Determine the [X, Y] coordinate at the center of the cell enclosing the given text.  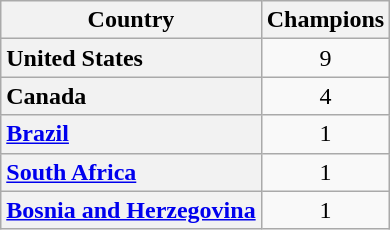
Country [131, 20]
Bosnia and Herzegovina [131, 210]
United States [131, 58]
9 [325, 58]
4 [325, 96]
Brazil [131, 134]
Champions [325, 20]
Canada [131, 96]
South Africa [131, 172]
